From the cell containing the given text, extract its center point as (X, Y) coordinate. 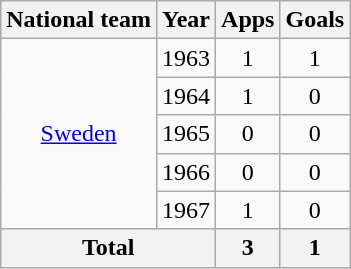
Apps (248, 20)
3 (248, 248)
1963 (186, 58)
Total (108, 248)
1967 (186, 210)
National team (79, 20)
Sweden (79, 134)
Year (186, 20)
1965 (186, 134)
Goals (315, 20)
1964 (186, 96)
1966 (186, 172)
